Return the (X, Y) coordinate for the center point of the cell that contains the specified text.  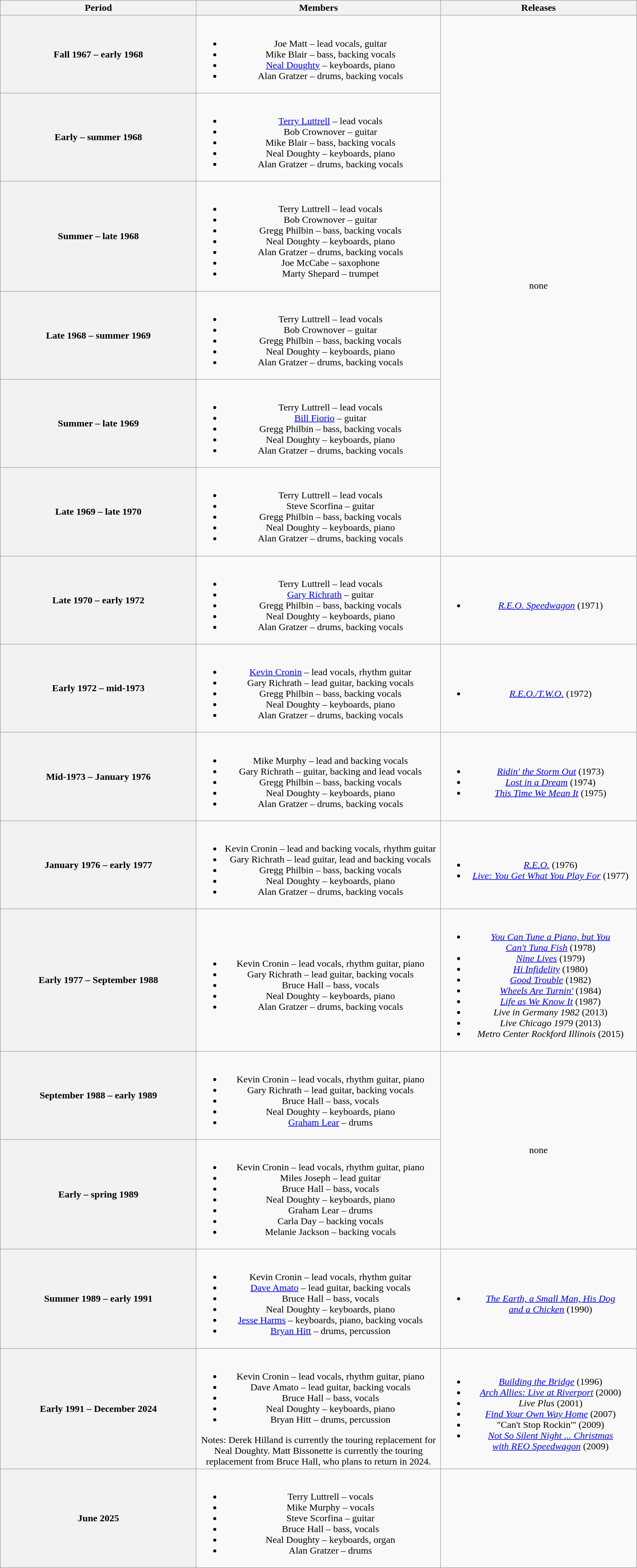
R.E.O. Speedwagon (1971) (538, 600)
Late 1968 – summer 1969 (98, 335)
Members (319, 8)
September 1988 – early 1989 (98, 1095)
The Earth, a Small Man, His Dogand a Chicken (1990) (538, 1299)
Summer 1989 – early 1991 (98, 1299)
R.E.O./T.W.O. (1972) (538, 688)
Releases (538, 8)
Summer – late 1968 (98, 236)
Joe Matt – lead vocals, guitarMike Blair – bass, backing vocalsNeal Doughty – keyboards, pianoAlan Gratzer – drums, backing vocals (319, 54)
January 1976 – early 1977 (98, 865)
Terry Luttrell – vocalsMike Murphy – vocalsSteve Scorfina – guitarBruce Hall – bass, vocalsNeal Doughty – keyboards, organAlan Gratzer – drums (319, 1518)
Early – spring 1989 (98, 1195)
Late 1969 – late 1970 (98, 512)
Early 1977 – September 1988 (98, 980)
Ridin' the Storm Out (1973)Lost in a Dream (1974)This Time We Mean It (1975) (538, 776)
Mid-1973 – January 1976 (98, 776)
Summer – late 1969 (98, 423)
Fall 1967 – early 1968 (98, 54)
Late 1970 – early 1972 (98, 600)
Early 1972 – mid-1973 (98, 688)
Early – summer 1968 (98, 137)
Early 1991 – December 2024 (98, 1409)
June 2025 (98, 1518)
R.E.O. (1976)Live: You Get What You Play For (1977) (538, 865)
Period (98, 8)
